Capture the cell that displays the provided text and extract its (x, y) central coordinate. 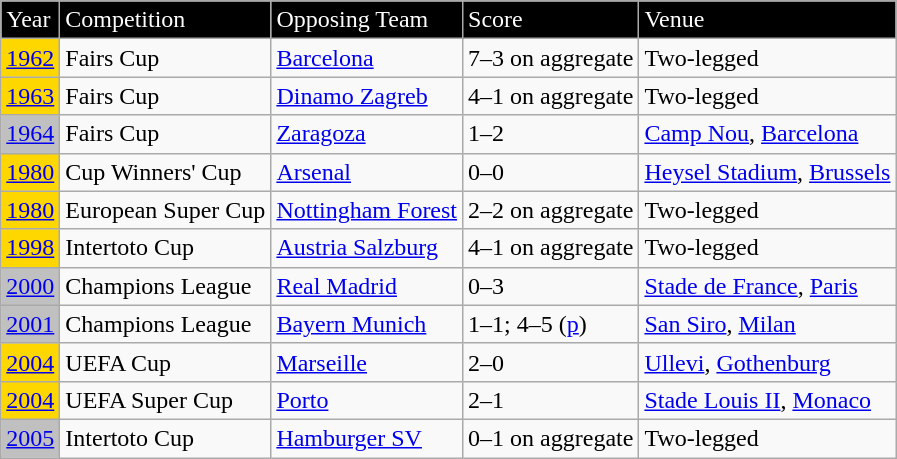
2001 (30, 324)
2–1 (551, 400)
Real Madrid (367, 286)
Stade de France, Paris (768, 286)
2–2 on aggregate (551, 210)
2–0 (551, 362)
Cup Winners' Cup (166, 172)
Porto (367, 400)
Dinamo Zagreb (367, 96)
1–1; 4–5 (p) (551, 324)
1963 (30, 96)
Ullevi, Gothenburg (768, 362)
San Siro, Milan (768, 324)
Arsenal (367, 172)
Year (30, 20)
2000 (30, 286)
Zaragoza (367, 134)
7–3 on aggregate (551, 58)
1964 (30, 134)
Nottingham Forest (367, 210)
1998 (30, 248)
UEFA Cup (166, 362)
Stade Louis II, Monaco (768, 400)
UEFA Super Cup (166, 400)
2005 (30, 438)
Hamburger SV (367, 438)
Opposing Team (367, 20)
1–2 (551, 134)
Heysel Stadium, Brussels (768, 172)
European Super Cup (166, 210)
Competition (166, 20)
Bayern Munich (367, 324)
Venue (768, 20)
0–1 on aggregate (551, 438)
Score (551, 20)
Austria Salzburg (367, 248)
1962 (30, 58)
0–3 (551, 286)
0–0 (551, 172)
Barcelona (367, 58)
Marseille (367, 362)
Camp Nou, Barcelona (768, 134)
